For the text-containing cell, return its midpoint in (x, y) coordinate format. 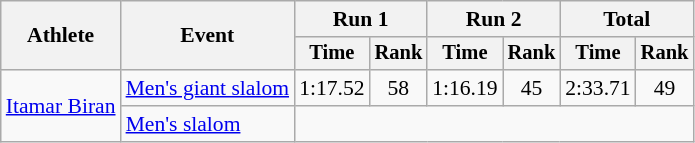
1:16.19 (464, 88)
Men's slalom (208, 124)
2:33.71 (598, 88)
Run 2 (494, 19)
49 (665, 88)
Run 1 (360, 19)
Athlete (61, 36)
Total (626, 19)
45 (532, 88)
Itamar Biran (61, 106)
1:17.52 (332, 88)
Men's giant slalom (208, 88)
Event (208, 36)
58 (399, 88)
